Find where the given text appears and provide that cell's center as (x, y) coordinate. 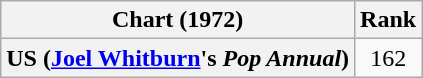
162 (388, 58)
Rank (388, 20)
Chart (1972) (178, 20)
US (Joel Whitburn's Pop Annual) (178, 58)
